Identify which cell holds the provided text, then report its [x, y] central coordinate. 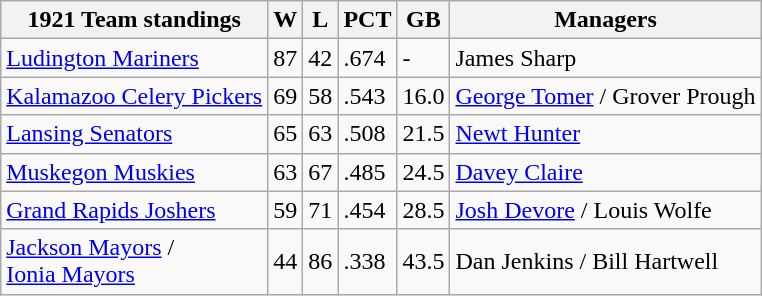
21.5 [424, 134]
James Sharp [606, 58]
Muskegon Muskies [134, 172]
Lansing Senators [134, 134]
PCT [368, 20]
Managers [606, 20]
42 [320, 58]
87 [286, 58]
44 [286, 262]
.674 [368, 58]
Dan Jenkins / Bill Hartwell [606, 262]
Ludington Mariners [134, 58]
43.5 [424, 262]
Jackson Mayors / Ionia Mayors [134, 262]
59 [286, 210]
George Tomer / Grover Prough [606, 96]
Kalamazoo Celery Pickers [134, 96]
W [286, 20]
.338 [368, 262]
.543 [368, 96]
69 [286, 96]
- [424, 58]
16.0 [424, 96]
Grand Rapids Joshers [134, 210]
86 [320, 262]
28.5 [424, 210]
.485 [368, 172]
71 [320, 210]
Josh Devore / Louis Wolfe [606, 210]
67 [320, 172]
.454 [368, 210]
L [320, 20]
65 [286, 134]
Newt Hunter [606, 134]
58 [320, 96]
1921 Team standings [134, 20]
Davey Claire [606, 172]
GB [424, 20]
24.5 [424, 172]
.508 [368, 134]
